For the text-containing cell, return its midpoint in [X, Y] coordinate format. 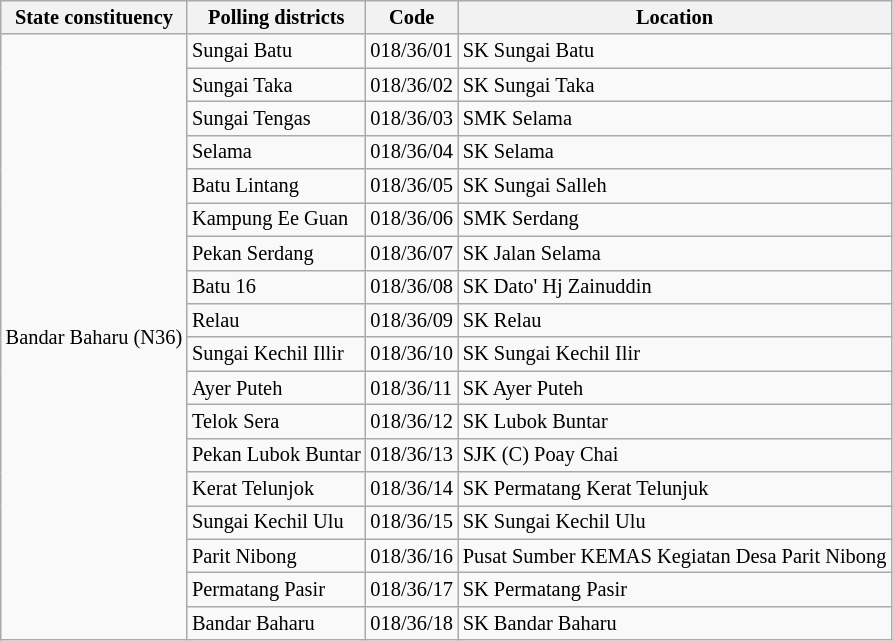
SMK Serdang [674, 219]
SK Bandar Baharu [674, 623]
018/36/04 [412, 152]
018/36/06 [412, 219]
SK Dato' Hj Zainuddin [674, 287]
Parit Nibong [276, 556]
SMK Selama [674, 118]
SK Sungai Salleh [674, 186]
SK Relau [674, 320]
Bandar Baharu (N36) [94, 337]
018/36/03 [412, 118]
Kerat Telunjok [276, 489]
Location [674, 17]
Telok Sera [276, 421]
SK Sungai Batu [674, 51]
Batu Lintang [276, 186]
018/36/18 [412, 623]
Selama [276, 152]
018/36/07 [412, 253]
Sungai Taka [276, 85]
Ayer Puteh [276, 388]
State constituency [94, 17]
Bandar Baharu [276, 623]
SK Sungai Taka [674, 85]
Code [412, 17]
SK Permatang Pasir [674, 589]
018/36/01 [412, 51]
SK Selama [674, 152]
018/36/13 [412, 455]
Kampung Ee Guan [276, 219]
018/36/10 [412, 354]
Sungai Kechil Illir [276, 354]
Batu 16 [276, 287]
018/36/17 [412, 589]
SK Sungai Kechil Ulu [674, 522]
Sungai Tengas [276, 118]
Pusat Sumber KEMAS Kegiatan Desa Parit Nibong [674, 556]
SJK (C) Poay Chai [674, 455]
SK Jalan Selama [674, 253]
018/36/14 [412, 489]
Polling districts [276, 17]
Pekan Serdang [276, 253]
Sungai Batu [276, 51]
018/36/09 [412, 320]
SK Sungai Kechil Ilir [674, 354]
Pekan Lubok Buntar [276, 455]
SK Permatang Kerat Telunjuk [674, 489]
SK Lubok Buntar [674, 421]
Relau [276, 320]
018/36/08 [412, 287]
018/36/11 [412, 388]
SK Ayer Puteh [674, 388]
Sungai Kechil Ulu [276, 522]
018/36/15 [412, 522]
018/36/05 [412, 186]
Permatang Pasir [276, 589]
018/36/12 [412, 421]
018/36/16 [412, 556]
018/36/02 [412, 85]
